Extract the (X, Y) coordinate from the center of the cell holding the provided text.  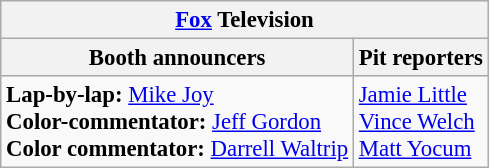
Booth announcers (178, 58)
Fox Television (245, 20)
Lap-by-lap: Mike JoyColor-commentator: Jeff GordonColor commentator: Darrell Waltrip (178, 122)
Pit reporters (420, 58)
Jamie LittleVince WelchMatt Yocum (420, 122)
